Output the (x, y) coordinate of the center of the cell containing the given text.  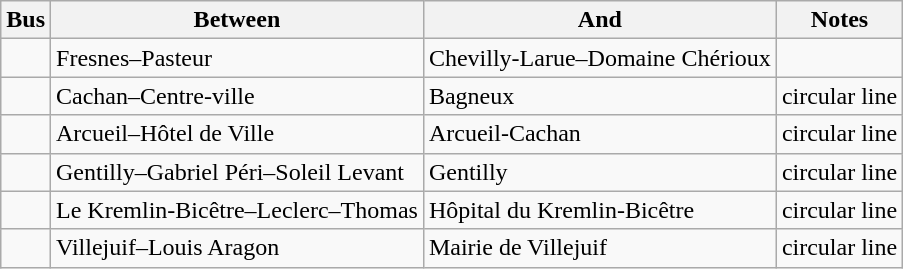
And (600, 20)
Cachan–Centre-ville (238, 96)
Between (238, 20)
Hôpital du Kremlin-Bicêtre (600, 210)
Mairie de Villejuif (600, 248)
Notes (839, 20)
Arcueil–Hôtel de Ville (238, 134)
Chevilly-Larue–Domaine Chérioux (600, 58)
Villejuif–Louis Aragon (238, 248)
Fresnes–Pasteur (238, 58)
Gentilly–Gabriel Péri–Soleil Levant (238, 172)
Gentilly (600, 172)
Bus (26, 20)
Arcueil-Cachan (600, 134)
Le Kremlin-Bicêtre–Leclerc–Thomas (238, 210)
Bagneux (600, 96)
